Return (X, Y) of the center of cell containing provided text 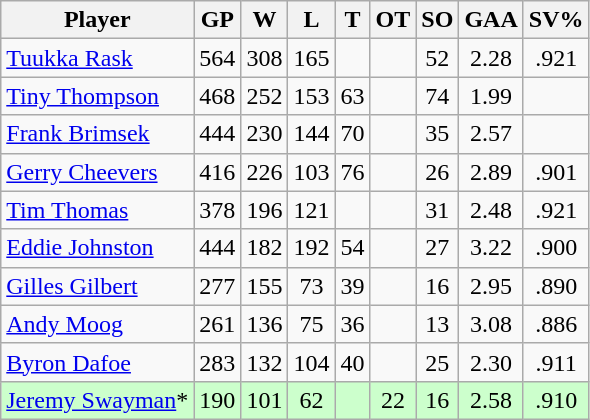
31 (438, 210)
3.08 (491, 324)
132 (264, 362)
.911 (556, 362)
.886 (556, 324)
564 (218, 58)
39 (352, 286)
2.95 (491, 286)
2.58 (491, 400)
101 (264, 400)
230 (264, 134)
27 (438, 248)
104 (312, 362)
75 (312, 324)
Byron Dafoe (98, 362)
Tiny Thompson (98, 96)
Gilles Gilbert (98, 286)
35 (438, 134)
192 (312, 248)
378 (218, 210)
40 (352, 362)
226 (264, 172)
54 (352, 248)
GP (218, 20)
196 (264, 210)
3.22 (491, 248)
182 (264, 248)
73 (312, 286)
Player (98, 20)
Andy Moog (98, 324)
.901 (556, 172)
103 (312, 172)
OT (393, 20)
2.28 (491, 58)
Frank Brimsek (98, 134)
1.99 (491, 96)
308 (264, 58)
74 (438, 96)
36 (352, 324)
22 (393, 400)
283 (218, 362)
GAA (491, 20)
Eddie Johnston (98, 248)
468 (218, 96)
153 (312, 96)
T (352, 20)
25 (438, 362)
2.57 (491, 134)
277 (218, 286)
165 (312, 58)
Tuukka Rask (98, 58)
.910 (556, 400)
52 (438, 58)
2.89 (491, 172)
261 (218, 324)
Gerry Cheevers (98, 172)
2.48 (491, 210)
Jeremy Swayman* (98, 400)
144 (312, 134)
L (312, 20)
Tim Thomas (98, 210)
155 (264, 286)
13 (438, 324)
W (264, 20)
SO (438, 20)
SV% (556, 20)
.890 (556, 286)
76 (352, 172)
190 (218, 400)
121 (312, 210)
70 (352, 134)
26 (438, 172)
2.30 (491, 362)
136 (264, 324)
.900 (556, 248)
63 (352, 96)
62 (312, 400)
416 (218, 172)
252 (264, 96)
